Extract the (x, y) coordinate from the center of the cell holding the provided text.  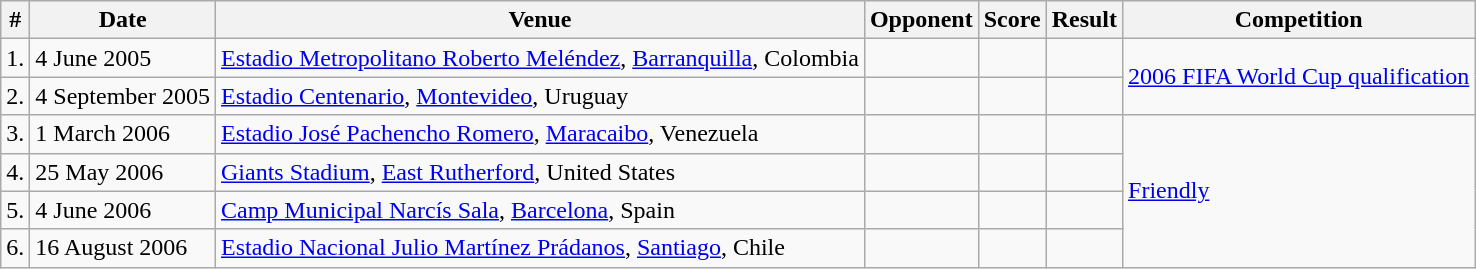
Estadio José Pachencho Romero, Maracaibo, Venezuela (540, 134)
25 May 2006 (123, 172)
# (16, 20)
Result (1084, 20)
1. (16, 58)
5. (16, 210)
Competition (1299, 20)
4. (16, 172)
2006 FIFA World Cup qualification (1299, 77)
Estadio Nacional Julio Martínez Prádanos, Santiago, Chile (540, 248)
4 June 2005 (123, 58)
Giants Stadium, East Rutherford, United States (540, 172)
2. (16, 96)
16 August 2006 (123, 248)
Opponent (921, 20)
Score (1012, 20)
6. (16, 248)
Date (123, 20)
1 March 2006 (123, 134)
4 September 2005 (123, 96)
Estadio Centenario, Montevideo, Uruguay (540, 96)
Friendly (1299, 191)
Estadio Metropolitano Roberto Meléndez, Barranquilla, Colombia (540, 58)
4 June 2006 (123, 210)
3. (16, 134)
Venue (540, 20)
Camp Municipal Narcís Sala, Barcelona, Spain (540, 210)
